Output the [x, y] coordinate of the center of the cell containing the given text.  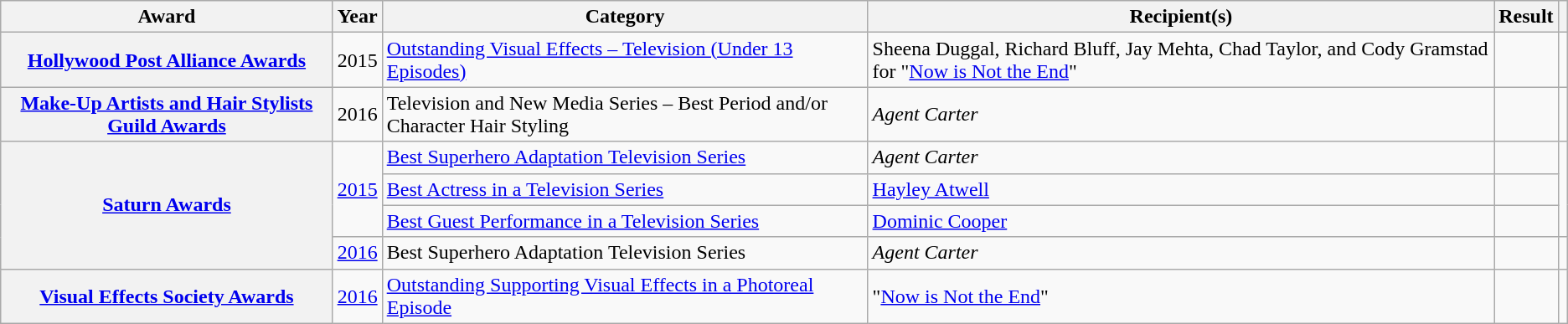
Best Guest Performance in a Television Series [625, 221]
Television and New Media Series – Best Period and/or Character Hair Styling [625, 114]
Hollywood Post Alliance Awards [167, 60]
Category [625, 17]
Outstanding Supporting Visual Effects in a Photoreal Episode [625, 296]
Hayley Atwell [1181, 189]
Result [1526, 17]
Make-Up Artists and Hair Stylists Guild Awards [167, 114]
Recipient(s) [1181, 17]
Sheena Duggal, Richard Bluff, Jay Mehta, Chad Taylor, and Cody Gramstad for "Now is Not the End" [1181, 60]
Dominic Cooper [1181, 221]
Saturn Awards [167, 205]
Year [357, 17]
"Now is Not the End" [1181, 296]
Best Actress in a Television Series [625, 189]
Award [167, 17]
Visual Effects Society Awards [167, 296]
Outstanding Visual Effects – Television (Under 13 Episodes) [625, 60]
